Determine the [x, y] coordinate at the center of the cell enclosing the given text.  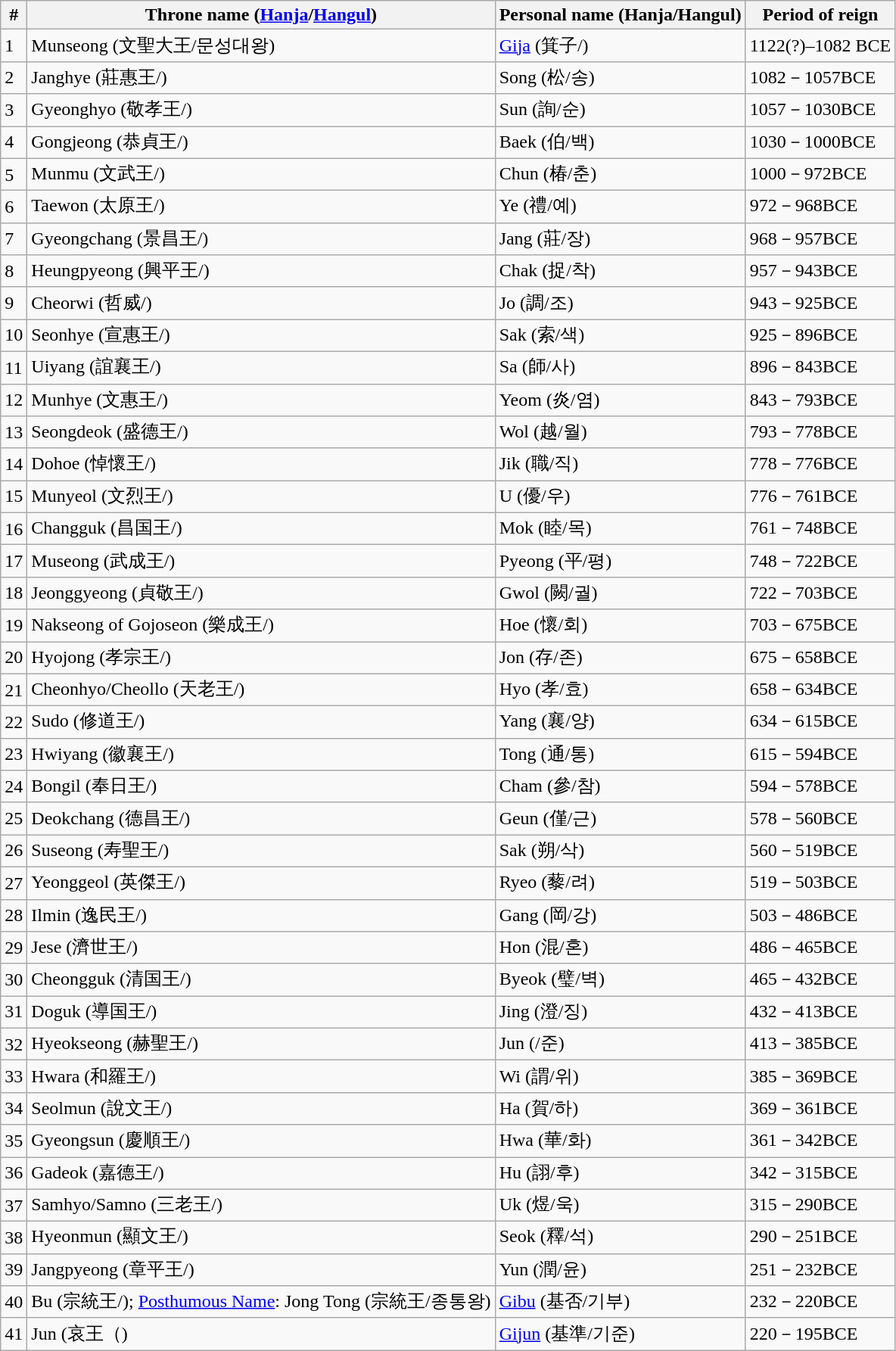
Munmu (文武王/) [261, 174]
Munseong (文聖大王/문성대왕) [261, 45]
Doguk (導国王/) [261, 1013]
578－560BCE [820, 819]
37 [14, 1205]
2 [14, 77]
Hoe (懷/회) [621, 625]
432－413BCE [820, 1013]
Gwol (闕/궐) [621, 593]
Gadeok (嘉德王/) [261, 1173]
8 [14, 271]
Sa (師/사) [621, 368]
3 [14, 111]
Nakseong of Gojoseon (樂成王/) [261, 625]
13 [14, 433]
Gang (岡/강) [621, 916]
17 [14, 562]
U (優/우) [621, 497]
Jangpyeong (章平王/) [261, 1270]
1 [14, 45]
Seongdeok (盛德王/) [261, 433]
761－748BCE [820, 528]
25 [14, 819]
Cheorwi (哲威/) [261, 303]
28 [14, 916]
Hyo (孝/효) [621, 690]
Cham (參/참) [621, 787]
12 [14, 400]
27 [14, 883]
# [14, 15]
290－251BCE [820, 1238]
Yeonggeol (英傑王/) [261, 883]
361－342BCE [820, 1141]
Hu (詡/후) [621, 1173]
15 [14, 497]
594－578BCE [820, 787]
Hwa (華/화) [621, 1141]
1057－1030BCE [820, 111]
Chak (捉/착) [621, 271]
4 [14, 142]
Gongjeong (恭貞王/) [261, 142]
29 [14, 948]
Sak (朔/삭) [621, 851]
957－943BCE [820, 271]
Hwiyang (徽襄王/) [261, 754]
Period of reign [820, 15]
11 [14, 368]
22 [14, 722]
Mok (睦/목) [621, 528]
Gijun (基準/기준) [621, 1334]
776－761BCE [820, 497]
748－722BCE [820, 562]
Pyeong (平/평) [621, 562]
1122(?)–1082 BCE [820, 45]
Jese (濟世王/) [261, 948]
Yeom (炎/염) [621, 400]
Suseong (寿聖王/) [261, 851]
39 [14, 1270]
Bongil (奉日王/) [261, 787]
Munhye (文惠王/) [261, 400]
Song (松/송) [621, 77]
675－658BCE [820, 658]
6 [14, 207]
Seonhye (宣惠王/) [261, 336]
232－220BCE [820, 1302]
23 [14, 754]
Deokchang (德昌王/) [261, 819]
Hyeokseong (赫聖王/) [261, 1044]
Hyeonmun (顯文王/) [261, 1238]
Hon (混/혼) [621, 948]
Jik (職/직) [621, 465]
778－776BCE [820, 465]
615－594BCE [820, 754]
Jun (哀王（) [261, 1334]
21 [14, 690]
251－232BCE [820, 1270]
Hyojong (孝宗王/) [261, 658]
925－896BCE [820, 336]
703－675BCE [820, 625]
Sak (索/색) [621, 336]
722－703BCE [820, 593]
Jing (澄/징) [621, 1013]
30 [14, 979]
896－843BCE [820, 368]
38 [14, 1238]
5 [14, 174]
560－519BCE [820, 851]
220－195BCE [820, 1334]
Ye (禮/예) [621, 207]
Byeok (璧/벽) [621, 979]
41 [14, 1334]
Gija (箕子/) [621, 45]
Ryeo (藜/려) [621, 883]
1000－972BCE [820, 174]
Taewon (太原王/) [261, 207]
Ilmin (逸民王/) [261, 916]
34 [14, 1108]
Gyeongchang (景昌王/) [261, 239]
465－432BCE [820, 979]
24 [14, 787]
Yun (潤/윤) [621, 1270]
Janghye (莊惠王/) [261, 77]
Tong (通/통) [621, 754]
31 [14, 1013]
Gyeongsun (慶順王/) [261, 1141]
40 [14, 1302]
Personal name (Hanja/Hangul) [621, 15]
943－925BCE [820, 303]
Sun (詢/순) [621, 111]
Heungpyeong (興平王/) [261, 271]
Bu (宗統王/); Posthumous Name: Jong Tong (宗統王/종통왕) [261, 1302]
Jo (調/조) [621, 303]
315－290BCE [820, 1205]
Changguk (昌国王/) [261, 528]
Dohoe (悼懷王/) [261, 465]
Seok (釋/석) [621, 1238]
Jon (存/존) [621, 658]
634－615BCE [820, 722]
Gyeonghyo (敬孝王/) [261, 111]
18 [14, 593]
Yang (襄/양) [621, 722]
35 [14, 1141]
Jang (莊/장) [621, 239]
19 [14, 625]
Ha (賀/하) [621, 1108]
Museong (武成王/) [261, 562]
10 [14, 336]
Chun (椿/춘) [621, 174]
385－369BCE [820, 1076]
26 [14, 851]
Throne name (Hanja/Hangul) [261, 15]
32 [14, 1044]
519－503BCE [820, 883]
369－361BCE [820, 1108]
Jun (/준) [621, 1044]
Baek (伯/백) [621, 142]
793－778BCE [820, 433]
342－315BCE [820, 1173]
968－957BCE [820, 239]
9 [14, 303]
20 [14, 658]
Sudo (修道王/) [261, 722]
36 [14, 1173]
Cheonhyo/Cheollo (天老王/) [261, 690]
16 [14, 528]
14 [14, 465]
972－968BCE [820, 207]
Wol (越/월) [621, 433]
1082－1057BCE [820, 77]
7 [14, 239]
Samhyo/Samno (三老王/) [261, 1205]
Hwara (和羅王/) [261, 1076]
Seolmun (說文王/) [261, 1108]
486－465BCE [820, 948]
503－486BCE [820, 916]
658－634BCE [820, 690]
Gibu (基否/기부) [621, 1302]
Uiyang (誼襄王/) [261, 368]
Uk (煜/욱) [621, 1205]
1030－1000BCE [820, 142]
Jeonggyeong (貞敬王/) [261, 593]
Munyeol (文烈王/) [261, 497]
413－385BCE [820, 1044]
Cheongguk (清国王/) [261, 979]
33 [14, 1076]
Geun (僅/근) [621, 819]
Wi (謂/위) [621, 1076]
843－793BCE [820, 400]
